Capture the cell that displays the provided text and extract its (X, Y) central coordinate. 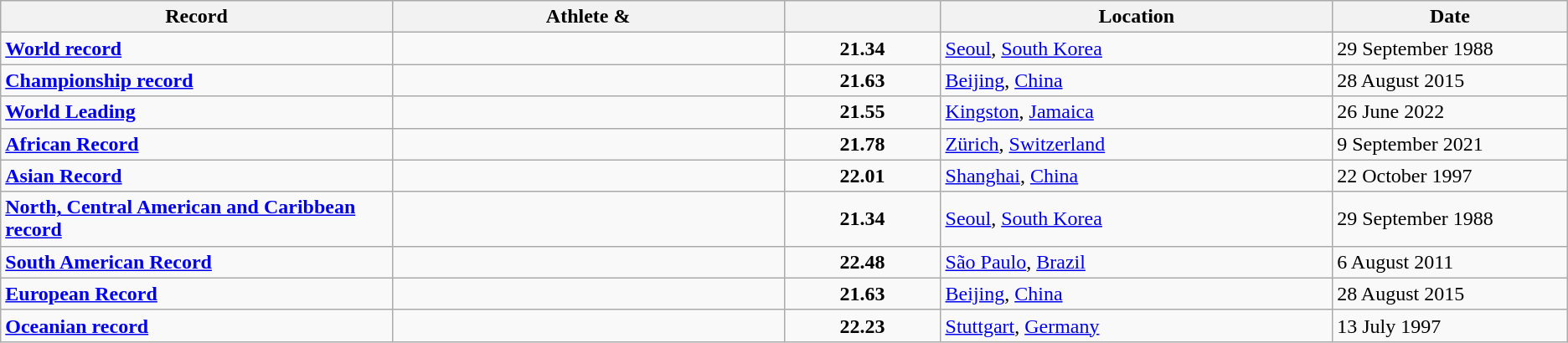
Oceanian record (197, 325)
World record (197, 49)
26 June 2022 (1451, 112)
Date (1451, 17)
Kingston, Jamaica (1137, 112)
Zürich, Switzerland (1137, 144)
13 July 1997 (1451, 325)
Athlete & (588, 17)
Shanghai, China (1137, 176)
Championship record (197, 80)
Record (197, 17)
22 October 1997 (1451, 176)
22.48 (863, 262)
World Leading (197, 112)
São Paulo, Brazil (1137, 262)
Location (1137, 17)
European Record (197, 294)
Stuttgart, Germany (1137, 325)
22.01 (863, 176)
African Record (197, 144)
21.78 (863, 144)
6 August 2011 (1451, 262)
North, Central American and Caribbean record (197, 219)
9 September 2021 (1451, 144)
21.55 (863, 112)
South American Record (197, 262)
Asian Record (197, 176)
22.23 (863, 325)
